Output the [X, Y] coordinate of the center of the cell containing the given text.  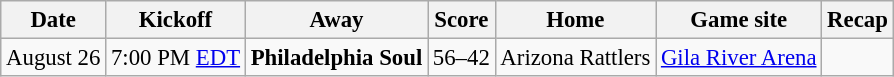
Date [54, 20]
Kickoff [176, 20]
Home [576, 20]
Gila River Arena [739, 58]
56–42 [462, 58]
Score [462, 20]
Arizona Rattlers [576, 58]
August 26 [54, 58]
7:00 PM EDT [176, 58]
Philadelphia Soul [336, 58]
Recap [858, 20]
Away [336, 20]
Game site [739, 20]
